Pinpoint the cell where the given text exists, returning its [x, y] midpoint coordinate. 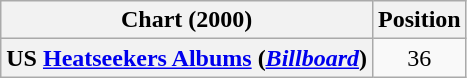
US Heatseekers Albums (Billboard) [187, 58]
36 [419, 58]
Chart (2000) [187, 20]
Position [419, 20]
